Find where the given text appears and provide that cell's center as [X, Y] coordinate. 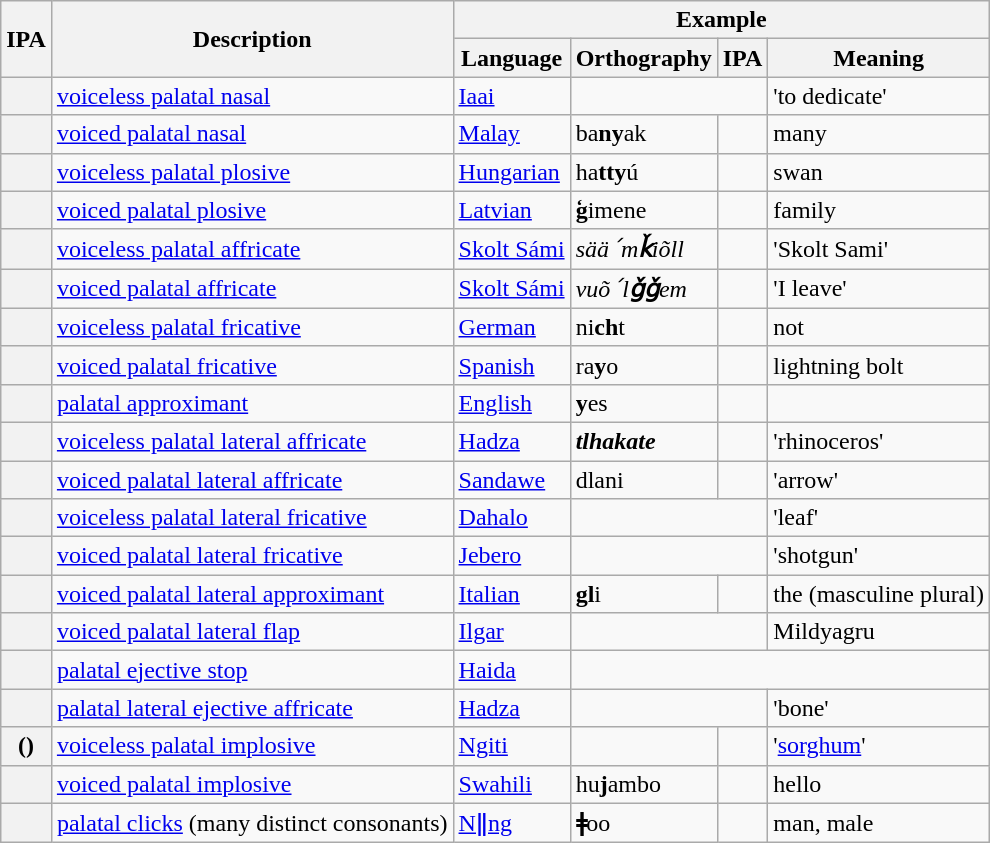
'to dedicate' [879, 96]
() [26, 746]
palatal ejective stop [252, 670]
palatal approximant [252, 403]
Meaning [879, 58]
voiced palatal lateral approximant [252, 594]
voiceless palatal lateral affricate [252, 441]
'bone' [879, 708]
yes [644, 403]
voiceless palatal affricate [252, 249]
voiceless palatal plosive [252, 172]
Haida [512, 670]
voiced palatal nasal [252, 134]
voiceless palatal fricative [252, 327]
voiced palatal affricate [252, 289]
voiced palatal lateral flap [252, 632]
not [879, 327]
Mildyagru [879, 632]
voiced palatal implosive [252, 784]
ģimene [644, 210]
'Skolt Sami' [879, 249]
Ngiti [512, 746]
ǂoo [644, 823]
German [512, 327]
'sorghum' [879, 746]
hattyú [644, 172]
palatal lateral ejective affricate [252, 708]
voiced palatal lateral affricate [252, 479]
Iaai [512, 96]
banyak [644, 134]
Language [512, 58]
hello [879, 784]
Jebero [512, 556]
Orthography [644, 58]
lightning bolt [879, 365]
'shotgun' [879, 556]
family [879, 210]
Nǁng [512, 823]
Dahalo [512, 518]
man, male [879, 823]
palatal clicks (many distinct consonants) [252, 823]
voiced palatal plosive [252, 210]
Swahili [512, 784]
swan [879, 172]
Description [252, 39]
sääˊmǩiõll [644, 249]
dlani [644, 479]
'I leave' [879, 289]
voiced palatal fricative [252, 365]
Malay [512, 134]
the (masculine plural) [879, 594]
voiced palatal lateral fricative [252, 556]
tlhakate [644, 441]
voiceless palatal implosive [252, 746]
gli [644, 594]
vuõˊlǧǧem [644, 289]
rayo [644, 365]
hujambo [644, 784]
Ilgar [512, 632]
voiceless palatal nasal [252, 96]
voiceless palatal lateral fricative [252, 518]
'rhinoceros' [879, 441]
Sandawe [512, 479]
Italian [512, 594]
many [879, 134]
Spanish [512, 365]
nicht [644, 327]
Latvian [512, 210]
Hungarian [512, 172]
English [512, 403]
'arrow' [879, 479]
Example [721, 20]
'leaf' [879, 518]
